Output the (x, y) coordinate of the center of the cell containing the given text.  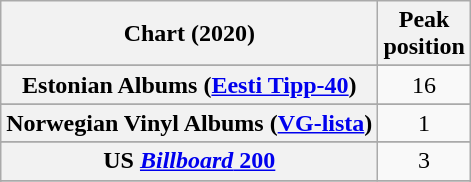
3 (424, 161)
US Billboard 200 (190, 161)
Peakposition (424, 34)
Chart (2020) (190, 34)
1 (424, 123)
Estonian Albums (Eesti Tipp-40) (190, 85)
16 (424, 85)
Norwegian Vinyl Albums (VG-lista) (190, 123)
